Return the [x, y] coordinate for the center point of the cell that contains the specified text.  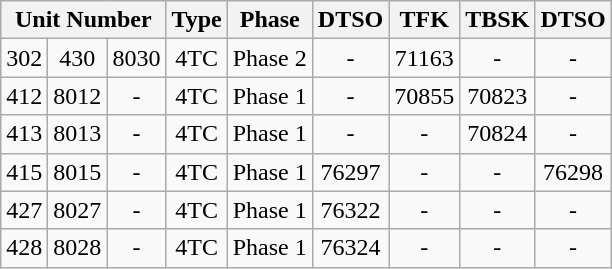
TFK [424, 20]
Phase [270, 20]
70824 [498, 134]
427 [24, 210]
76297 [350, 172]
70855 [424, 96]
TBSK [498, 20]
76298 [573, 172]
413 [24, 134]
302 [24, 58]
76322 [350, 210]
Phase 2 [270, 58]
8012 [78, 96]
8027 [78, 210]
8015 [78, 172]
76324 [350, 248]
430 [78, 58]
Type [196, 20]
8028 [78, 248]
8013 [78, 134]
70823 [498, 96]
71163 [424, 58]
Unit Number [84, 20]
428 [24, 248]
415 [24, 172]
8030 [136, 58]
412 [24, 96]
